Provide the (X, Y) coordinate of the cell's center where the given text is located.  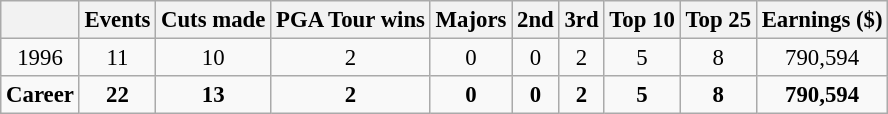
Earnings ($) (822, 20)
Cuts made (214, 20)
1996 (40, 58)
Events (117, 20)
3rd (582, 20)
Career (40, 95)
Top 10 (642, 20)
PGA Tour wins (351, 20)
Majors (470, 20)
13 (214, 95)
10 (214, 58)
Top 25 (718, 20)
11 (117, 58)
22 (117, 95)
2nd (536, 20)
